Output the (x, y) coordinate of the center of the cell containing the given text.  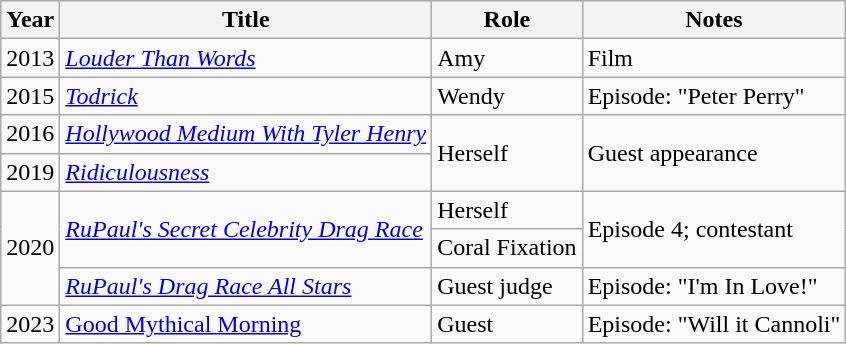
Guest appearance (714, 153)
Hollywood Medium With Tyler Henry (246, 134)
Todrick (246, 96)
RuPaul's Drag Race All Stars (246, 286)
2015 (30, 96)
RuPaul's Secret Celebrity Drag Race (246, 229)
Ridiculousness (246, 172)
Coral Fixation (507, 248)
Episode 4; contestant (714, 229)
Louder Than Words (246, 58)
Year (30, 20)
Notes (714, 20)
Episode: "I'm In Love!" (714, 286)
Episode: "Will it Cannoli" (714, 324)
2013 (30, 58)
Amy (507, 58)
Role (507, 20)
Title (246, 20)
Guest (507, 324)
2019 (30, 172)
2016 (30, 134)
Wendy (507, 96)
Film (714, 58)
Episode: "Peter Perry" (714, 96)
2020 (30, 248)
2023 (30, 324)
Guest judge (507, 286)
Good Mythical Morning (246, 324)
